Determine the [X, Y] coordinate at the center of the cell enclosing the given text.  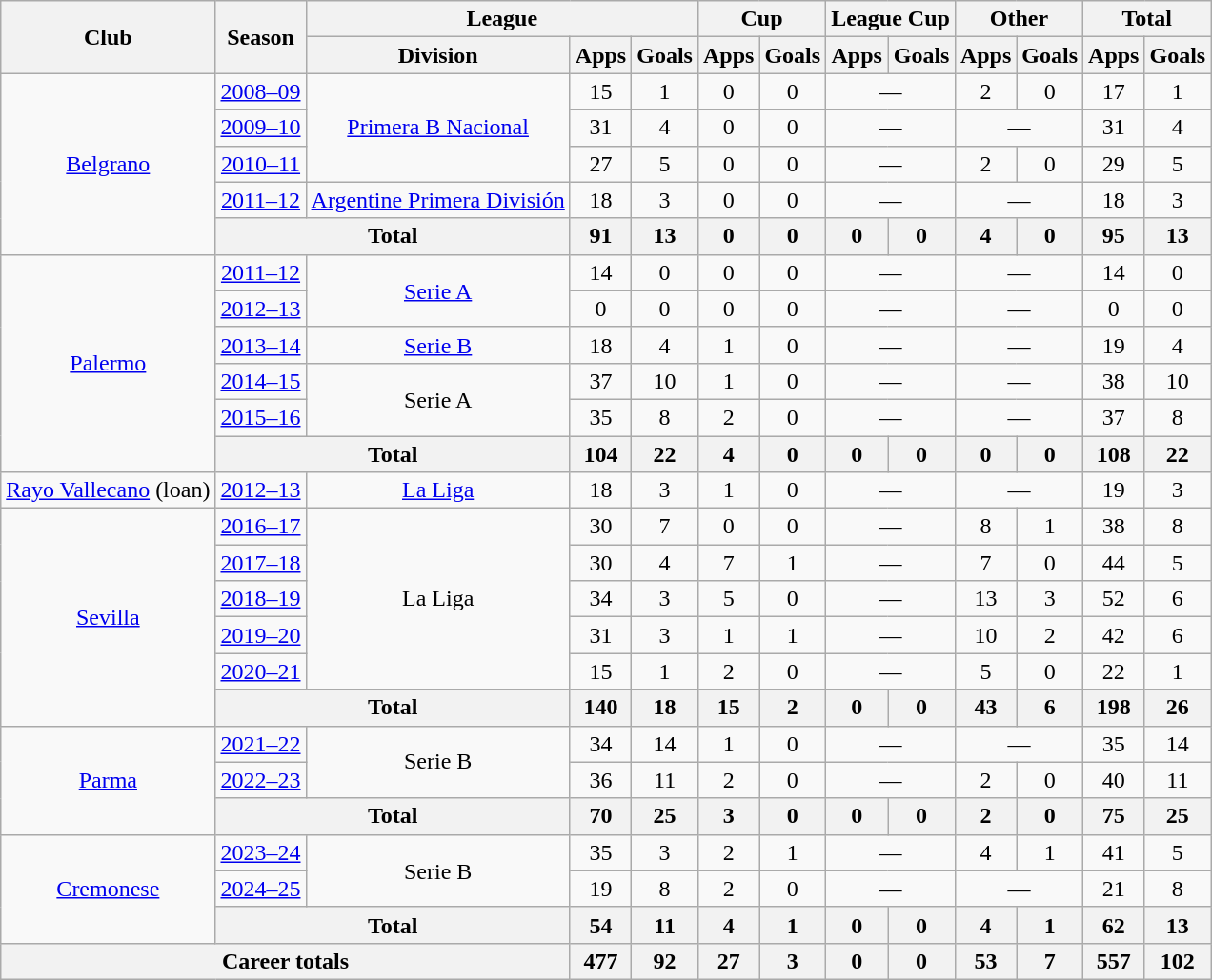
198 [1114, 708]
26 [1178, 708]
2010–11 [261, 164]
Primera B Nacional [438, 128]
36 [600, 780]
75 [1114, 816]
21 [1114, 889]
2008–09 [261, 91]
League [501, 19]
40 [1114, 780]
95 [1114, 236]
2021–22 [261, 744]
2022–23 [261, 780]
Cup [761, 19]
Argentine Primera División [438, 200]
Cremonese [109, 889]
2015–16 [261, 417]
2014–15 [261, 381]
140 [600, 708]
2009–10 [261, 128]
92 [665, 961]
52 [1114, 599]
41 [1114, 852]
2019–20 [261, 635]
Club [109, 37]
70 [600, 816]
2024–25 [261, 889]
Rayo Vallecano (loan) [109, 490]
102 [1178, 961]
Career totals [286, 961]
108 [1114, 454]
League Cup [891, 19]
43 [985, 708]
2023–24 [261, 852]
2018–19 [261, 599]
104 [600, 454]
53 [985, 961]
Division [438, 55]
2013–14 [261, 345]
Sevilla [109, 617]
Belgrano [109, 164]
557 [1114, 961]
Palermo [109, 363]
29 [1114, 164]
62 [1114, 925]
44 [1114, 563]
2016–17 [261, 527]
Other [1019, 19]
477 [600, 961]
Parma [109, 780]
2020–21 [261, 671]
17 [1114, 91]
Season [261, 37]
42 [1114, 635]
91 [600, 236]
54 [600, 925]
2017–18 [261, 563]
